Locate the cell with the specified text and output its (X, Y) center coordinate. 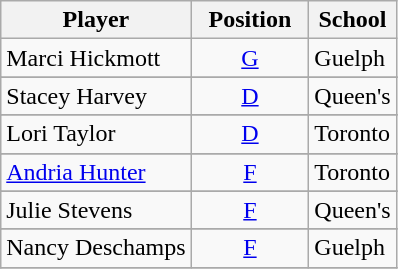
Player (96, 20)
G (250, 58)
Lori Taylor (96, 134)
Julie Stevens (96, 210)
Marci Hickmott (96, 58)
Position (250, 20)
Nancy Deschamps (96, 248)
Stacey Harvey (96, 96)
Andria Hunter (96, 172)
School (352, 20)
